From the cell containing the given text, extract its center point as (X, Y) coordinate. 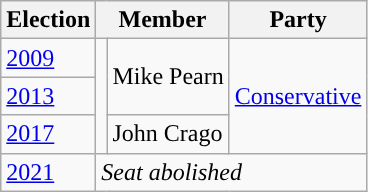
Member (162, 20)
2013 (48, 96)
John Crago (168, 134)
Mike Pearn (168, 77)
Seat abolished (232, 172)
2009 (48, 58)
Election (48, 20)
Party (298, 20)
2021 (48, 172)
Conservative (298, 96)
2017 (48, 134)
